Capture the cell that displays the provided text and extract its [x, y] central coordinate. 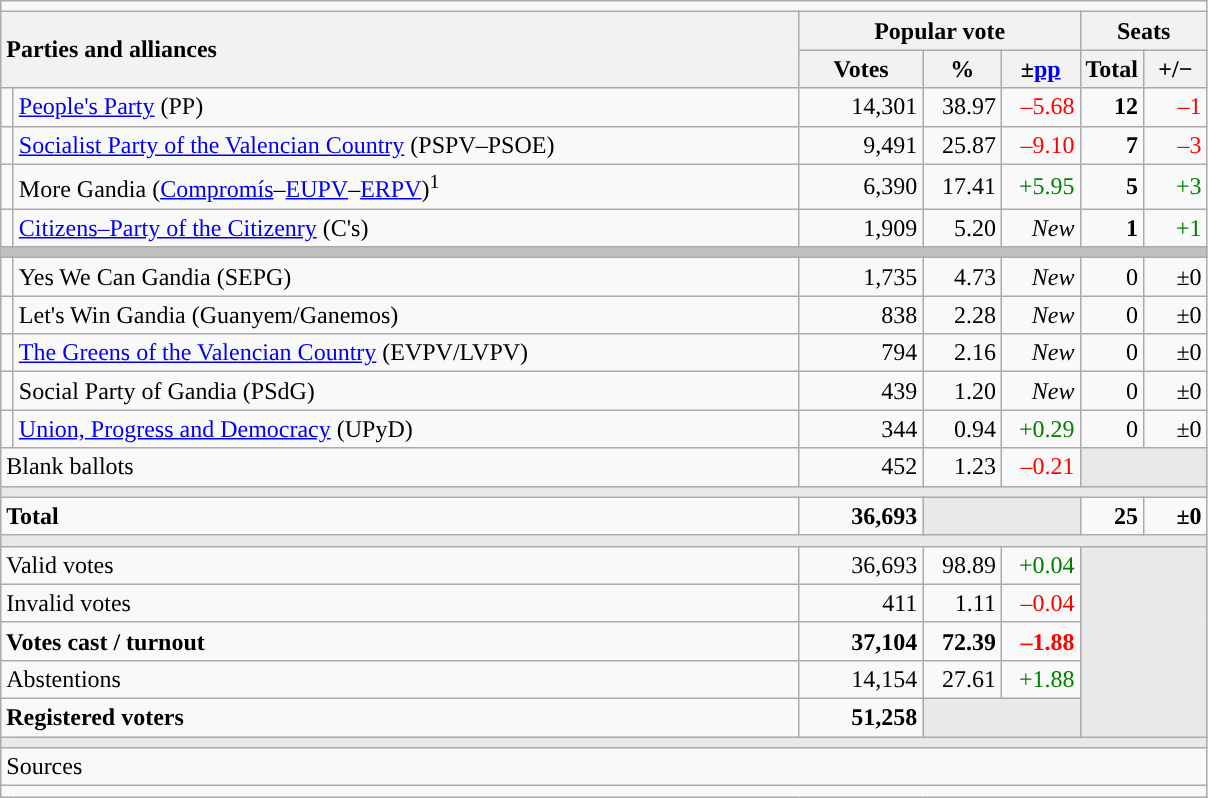
Blank ballots [400, 467]
+0.04 [1040, 565]
Seats [1144, 31]
+5.95 [1040, 186]
+3 [1176, 186]
Votes cast / turnout [400, 641]
Valid votes [400, 565]
Socialist Party of the Valencian Country (PSPV–PSOE) [406, 145]
1.23 [962, 467]
2.16 [962, 353]
Yes We Can Gandia (SEPG) [406, 277]
+1.88 [1040, 679]
Citizens–Party of the Citizenry (C's) [406, 228]
1,909 [861, 228]
Parties and alliances [400, 50]
9,491 [861, 145]
38.97 [962, 107]
344 [861, 429]
Registered voters [400, 718]
–9.10 [1040, 145]
Invalid votes [400, 603]
838 [861, 315]
Let's Win Gandia (Guanyem/Ganemos) [406, 315]
–0.04 [1040, 603]
5.20 [962, 228]
17.41 [962, 186]
14,301 [861, 107]
% [962, 69]
2.28 [962, 315]
±pp [1040, 69]
14,154 [861, 679]
25.87 [962, 145]
6,390 [861, 186]
25 [1112, 516]
27.61 [962, 679]
439 [861, 391]
37,104 [861, 641]
Popular vote [940, 31]
The Greens of the Valencian Country (EVPV/LVPV) [406, 353]
72.39 [962, 641]
1.20 [962, 391]
452 [861, 467]
5 [1112, 186]
794 [861, 353]
Abstentions [400, 679]
Votes [861, 69]
–0.21 [1040, 467]
1 [1112, 228]
People's Party (PP) [406, 107]
Union, Progress and Democracy (UPyD) [406, 429]
+/− [1176, 69]
7 [1112, 145]
+1 [1176, 228]
–5.68 [1040, 107]
Sources [604, 767]
+0.29 [1040, 429]
0.94 [962, 429]
1,735 [861, 277]
51,258 [861, 718]
Social Party of Gandia (PSdG) [406, 391]
1.11 [962, 603]
–3 [1176, 145]
12 [1112, 107]
–1 [1176, 107]
411 [861, 603]
4.73 [962, 277]
More Gandia (Compromís–EUPV–ERPV)1 [406, 186]
–1.88 [1040, 641]
98.89 [962, 565]
